Extract the [X, Y] coordinate from the center of the cell holding the provided text.  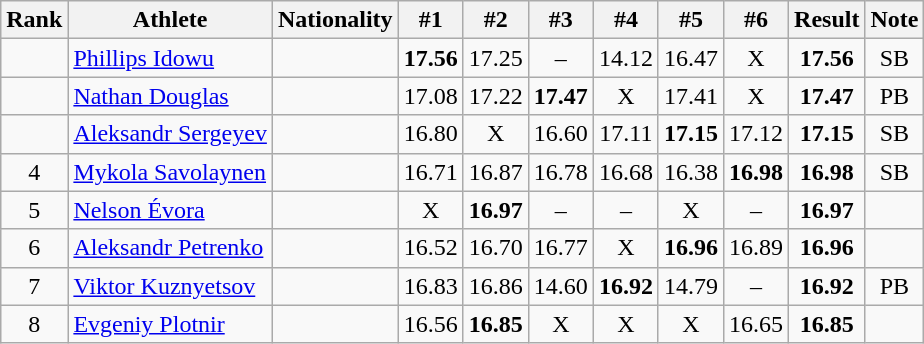
Nelson Évora [170, 210]
Nathan Douglas [170, 96]
16.86 [496, 286]
Aleksandr Petrenko [170, 248]
17.11 [626, 134]
16.89 [756, 248]
Rank [34, 20]
17.22 [496, 96]
16.78 [560, 172]
16.77 [560, 248]
16.38 [690, 172]
17.25 [496, 58]
16.47 [690, 58]
14.12 [626, 58]
16.60 [560, 134]
#4 [626, 20]
16.68 [626, 172]
Result [827, 20]
Mykola Savolaynen [170, 172]
14.79 [690, 286]
Nationality [335, 20]
Viktor Kuznyetsov [170, 286]
17.12 [756, 134]
Evgeniy Plotnir [170, 324]
7 [34, 286]
17.41 [690, 96]
17.08 [430, 96]
#1 [430, 20]
4 [34, 172]
#2 [496, 20]
#6 [756, 20]
Note [894, 20]
16.83 [430, 286]
14.60 [560, 286]
5 [34, 210]
6 [34, 248]
16.56 [430, 324]
16.80 [430, 134]
16.65 [756, 324]
16.70 [496, 248]
16.52 [430, 248]
#5 [690, 20]
16.71 [430, 172]
Athlete [170, 20]
#3 [560, 20]
Phillips Idowu [170, 58]
16.87 [496, 172]
Aleksandr Sergeyev [170, 134]
8 [34, 324]
